Find where the given text appears and provide that cell's center as [x, y] coordinate. 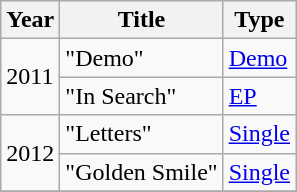
2012 [30, 153]
"Letters" [142, 134]
Type [259, 20]
Title [142, 20]
Demo [259, 58]
"In Search" [142, 96]
2011 [30, 77]
"Demo" [142, 58]
"Golden Smile" [142, 172]
EP [259, 96]
Year [30, 20]
